Identify which cell holds the provided text, then report its [x, y] central coordinate. 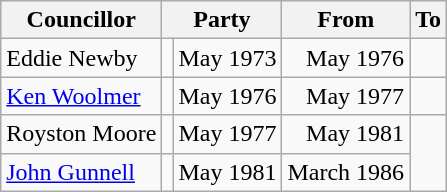
Party [222, 20]
Ken Woolmer [82, 96]
From [346, 20]
Eddie Newby [82, 58]
May 1973 [228, 58]
March 1986 [346, 172]
Royston Moore [82, 134]
To [428, 20]
John Gunnell [82, 172]
Councillor [82, 20]
